Scan for the cell matching the given text and deliver its [X, Y] coordinate at center. 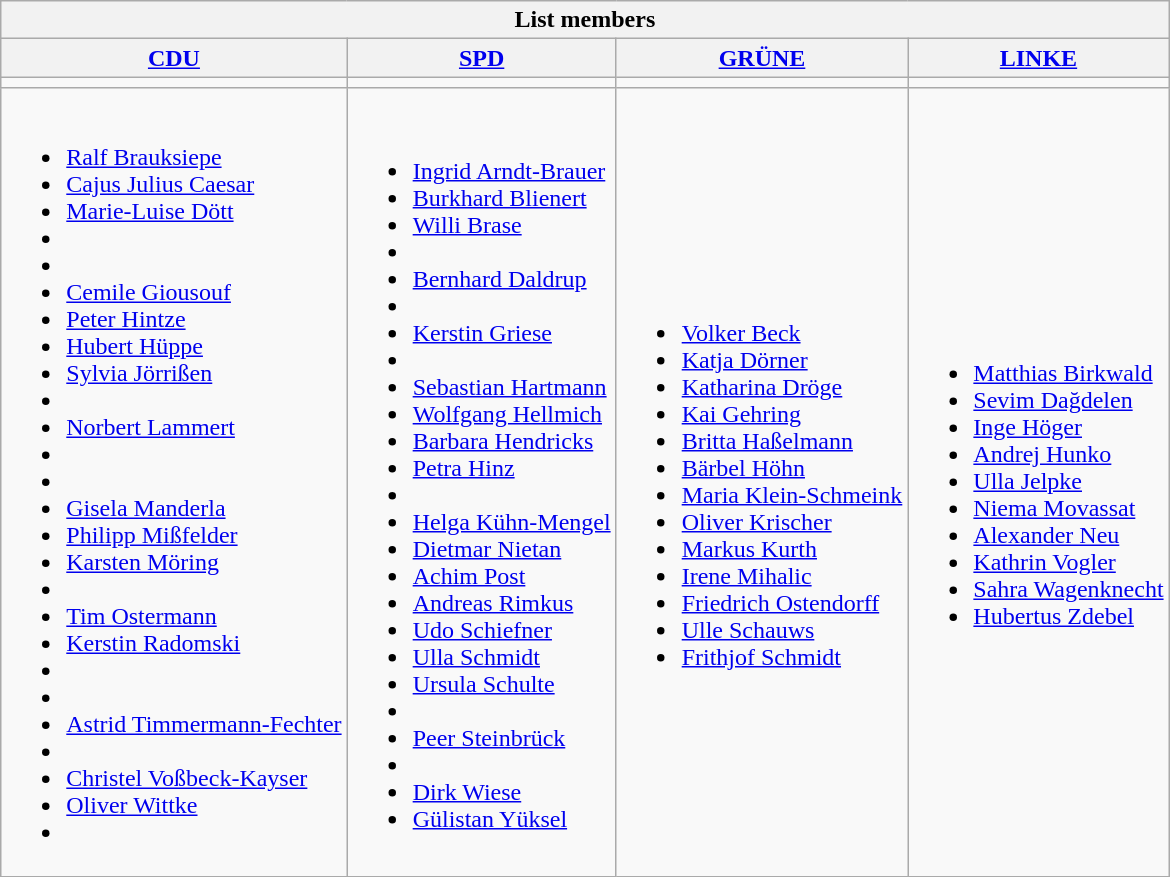
List members [585, 20]
SPD [482, 58]
GRÜNE [762, 58]
LINKE [1038, 58]
Matthias BirkwaldSevim DağdelenInge HögerAndrej HunkoUlla JelpkeNiema MovassatAlexander NeuKathrin VoglerSahra WagenknechtHubertus Zdebel [1038, 482]
CDU [174, 58]
